Identify which cell holds the provided text, then report its (x, y) central coordinate. 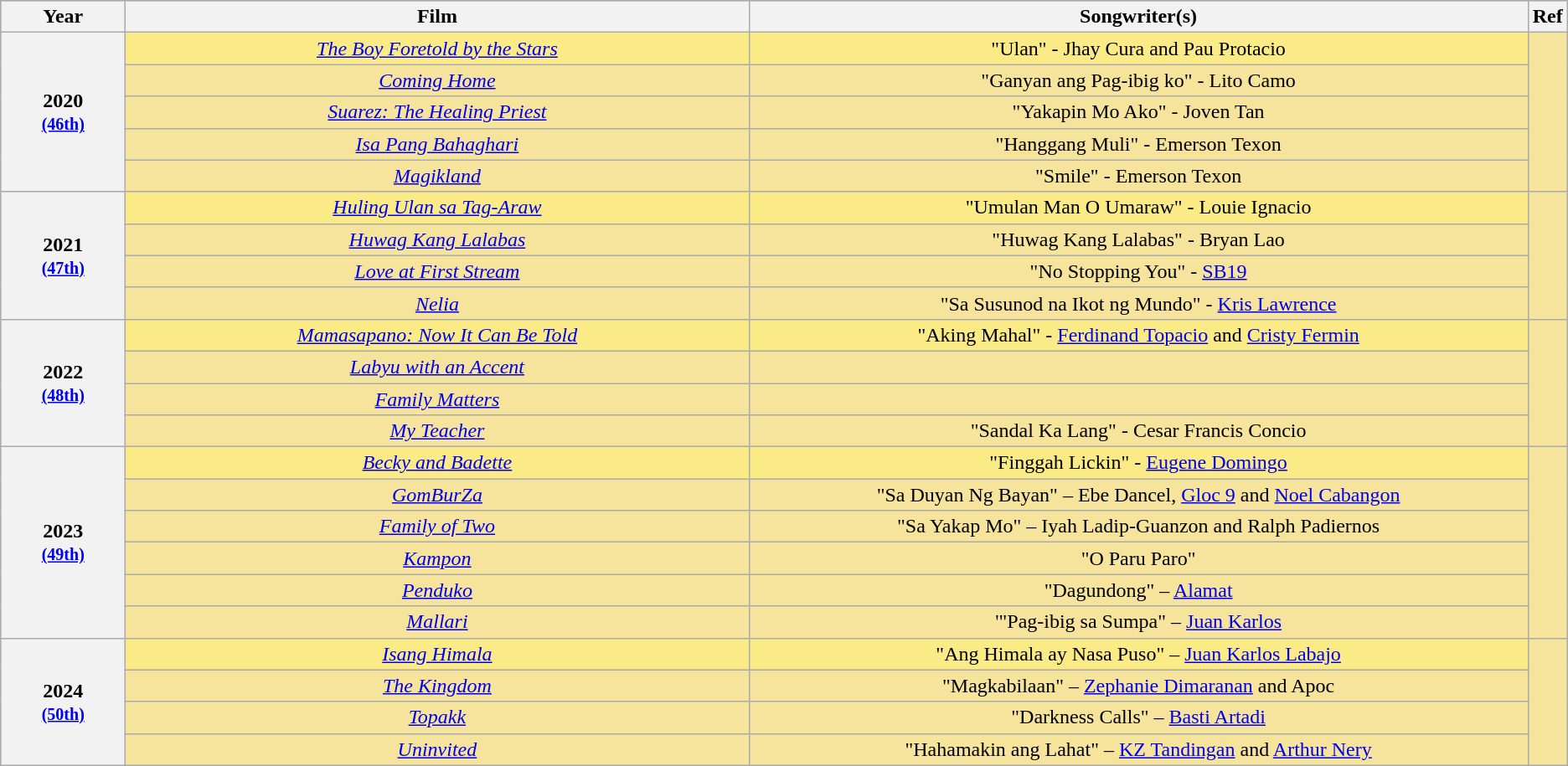
Family of Two (437, 527)
"Yakapin Mo Ako" - Joven Tan (1138, 112)
"Umulan Man O Umaraw" - Louie Ignacio (1138, 208)
Mallari (437, 622)
"Aking Mahal" - Ferdinand Topacio and Cristy Fermin (1138, 335)
Suarez: The Healing Priest (437, 112)
2022 (48th) (64, 383)
2020 (46th) (64, 112)
"Hahamakin ang Lahat" – KZ Tandingan and Arthur Nery (1138, 749)
"No Stopping You" - SB19 (1138, 271)
The Boy Foretold by the Stars (437, 49)
"Dagundong" – Alamat (1138, 590)
"Ganyan ang Pag-ibig ko" - Lito Camo (1138, 80)
Isa Pang Bahaghari (437, 144)
"Finggah Lickin" - Eugene Domingo (1138, 463)
"Sa Duyan Ng Bayan" – Ebe Dancel, Gloc 9 and Noel Cabangon (1138, 495)
GomBurZa (437, 495)
Coming Home (437, 80)
Topakk (437, 717)
My Teacher (437, 431)
Year (64, 17)
"Sa Yakap Mo" – Iyah Ladip-Guanzon and Ralph Padiernos (1138, 527)
Becky and Badette (437, 463)
"O Paru Paro" (1138, 558)
"Sa Susunod na Ikot ng Mundo" - Kris Lawrence (1138, 303)
The Kingdom (437, 686)
'"Pag-ibig sa Sumpa" – Juan Karlos (1138, 622)
2024 (50th) (64, 702)
2021 (47th) (64, 255)
"Hanggang Muli" - Emerson Texon (1138, 144)
"Ulan" - Jhay Cura and Pau Protacio (1138, 49)
Ref (1548, 17)
Kampon (437, 558)
Family Matters (437, 399)
"Sandal Ka Lang" - Cesar Francis Concio (1138, 431)
Huling Ulan sa Tag-Araw (437, 208)
Uninvited (437, 749)
Nelia (437, 303)
Magikland (437, 176)
2023 (49th) (64, 542)
Penduko (437, 590)
"Magkabilaan" – Zephanie Dimaranan and Apoc (1138, 686)
Huwag Kang Lalabas (437, 239)
"Smile" - Emerson Texon (1138, 176)
Songwriter(s) (1138, 17)
"Ang Himala ay Nasa Puso" – Juan Karlos Labajo (1138, 654)
Mamasapano: Now It Can Be Told (437, 335)
Film (437, 17)
"Darkness Calls" – Basti Artadi (1138, 717)
Isang Himala (437, 654)
"Huwag Kang Lalabas" - Bryan Lao (1138, 239)
Labyu with an Accent (437, 367)
Love at First Stream (437, 271)
